Find where the given text appears and provide that cell's center as (X, Y) coordinate. 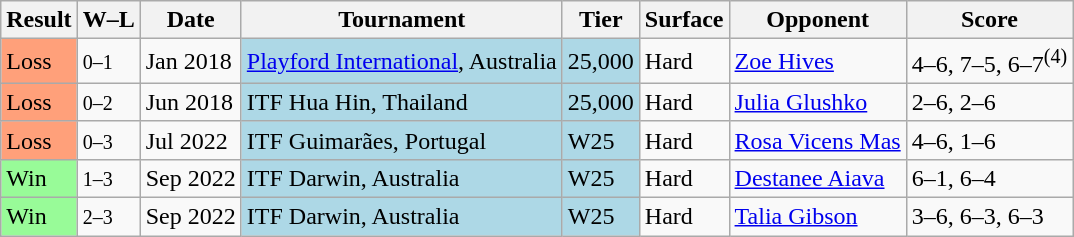
Score (989, 20)
Talia Gibson (818, 217)
ITF Guimarães, Portugal (402, 140)
Playford International, Australia (402, 62)
Jun 2018 (190, 102)
6–1, 6–4 (989, 178)
2–6, 2–6 (989, 102)
Zoe Hives (818, 62)
Destanee Aiava (818, 178)
3–6, 6–3, 6–3 (989, 217)
0–1 (108, 62)
0–2 (108, 102)
Jan 2018 (190, 62)
Date (190, 20)
1–3 (108, 178)
Rosa Vicens Mas (818, 140)
Opponent (818, 20)
Jul 2022 (190, 140)
W–L (108, 20)
0–3 (108, 140)
4–6, 7–5, 6–7(4) (989, 62)
Tournament (402, 20)
Result (39, 20)
Julia Glushko (818, 102)
4–6, 1–6 (989, 140)
Surface (684, 20)
ITF Hua Hin, Thailand (402, 102)
2–3 (108, 217)
Tier (600, 20)
